Determine the [x, y] coordinate at the center of the cell enclosing the given text.  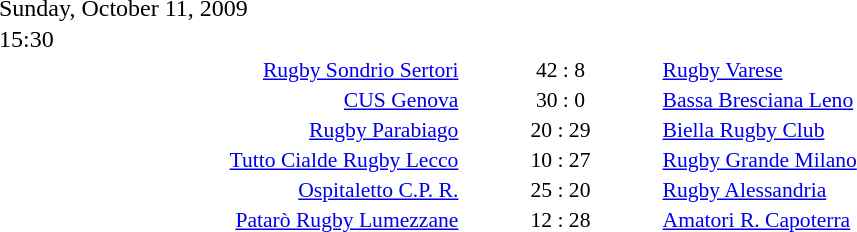
20 : 29 [560, 130]
42 : 8 [560, 70]
10 : 27 [560, 160]
30 : 0 [560, 100]
25 : 20 [560, 190]
